Detect which cell encompasses the target text, then output its (x, y) center coordinate. 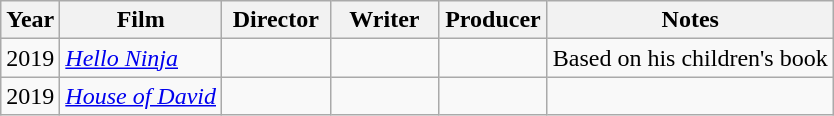
House of David (141, 96)
Writer (384, 20)
Based on his children's book (690, 58)
Director (276, 20)
Year (30, 20)
Hello Ninja (141, 58)
Notes (690, 20)
Producer (494, 20)
Film (141, 20)
